From the cell containing the given text, extract its center point as [X, Y] coordinate. 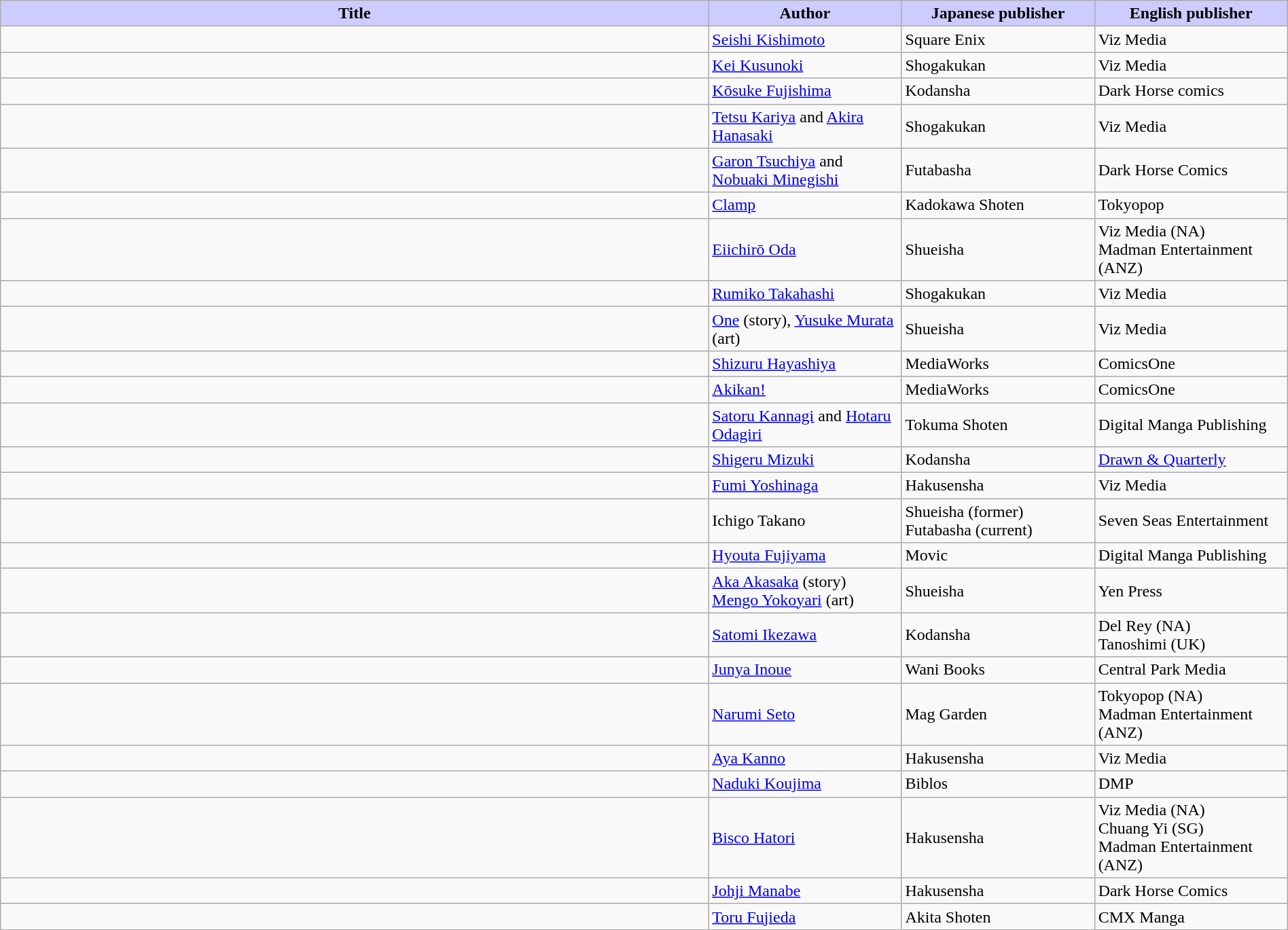
Tetsu Kariya and Akira Hanasaki [805, 126]
Junya Inoue [805, 670]
Movic [998, 556]
Tokyopop [1191, 205]
One (story), Yusuke Murata (art) [805, 329]
Akita Shoten [998, 916]
Mag Garden [998, 714]
Toru Fujieda [805, 916]
Garon Tsuchiya and Nobuaki Minegishi [805, 170]
Seishi Kishimoto [805, 39]
DMP [1191, 784]
Bisco Hatori [805, 837]
Kōsuke Fujishima [805, 91]
Rumiko Takahashi [805, 293]
Shigeru Mizuki [805, 460]
Shueisha (former)Futabasha (current) [998, 520]
Square Enix [998, 39]
Viz Media (NA) Madman Entertainment (ANZ) [1191, 249]
Del Rey (NA) Tanoshimi (UK) [1191, 634]
Ichigo Takano [805, 520]
Johji Manabe [805, 891]
Biblos [998, 784]
Central Park Media [1191, 670]
Wani Books [998, 670]
Fumi Yoshinaga [805, 486]
Futabasha [998, 170]
Japanese publisher [998, 14]
Title [355, 14]
Hyouta Fujiyama [805, 556]
Drawn & Quarterly [1191, 460]
Tokyopop (NA) Madman Entertainment (ANZ) [1191, 714]
Kei Kusunoki [805, 65]
Yen Press [1191, 591]
Aka Akasaka (story)Mengo Yokoyari (art) [805, 591]
CMX Manga [1191, 916]
Satomi Ikezawa [805, 634]
Akikan! [805, 389]
Clamp [805, 205]
Satoru Kannagi and Hotaru Odagiri [805, 424]
Eiichirō Oda [805, 249]
Dark Horse comics [1191, 91]
Shizuru Hayashiya [805, 363]
Naduki Koujima [805, 784]
Kadokawa Shoten [998, 205]
Tokuma Shoten [998, 424]
Aya Kanno [805, 758]
Narumi Seto [805, 714]
Viz Media (NA) Chuang Yi (SG) Madman Entertainment (ANZ) [1191, 837]
Author [805, 14]
English publisher [1191, 14]
Seven Seas Entertainment [1191, 520]
